Search for the cell housing the specified text and yield its [X, Y] center coordinate. 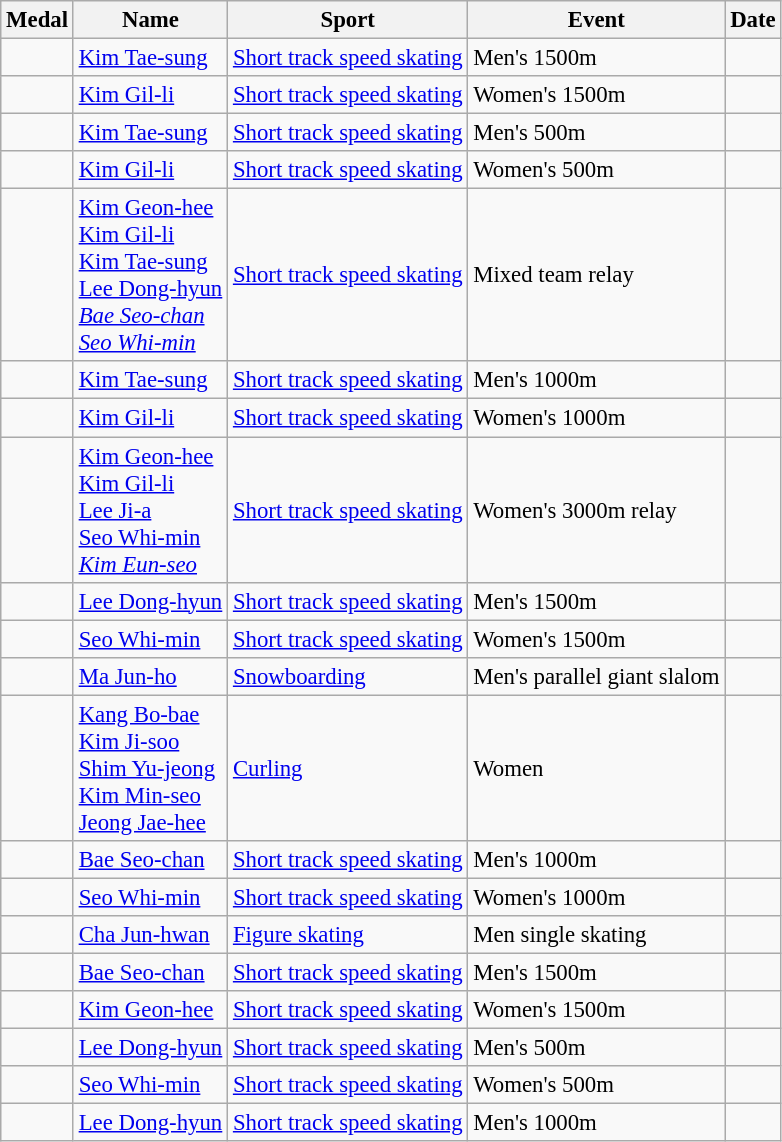
Name [150, 20]
Event [596, 20]
Curling [348, 768]
Women [596, 768]
Sport [348, 20]
Women's 3000m relay [596, 510]
Kim Geon-heeKim Gil-liLee Ji-aSeo Whi-minKim Eun-seo [150, 510]
Date [753, 20]
Kim Geon-hee [150, 1010]
Kang Bo-baeKim Ji-sooShim Yu-jeongKim Min-seoJeong Jae-hee [150, 768]
Cha Jun-hwan [150, 935]
Mixed team relay [596, 276]
Men single skating [596, 935]
Men's parallel giant slalom [596, 676]
Medal [38, 20]
Kim Geon-heeKim Gil-liKim Tae-sungLee Dong-hyunBae Seo-chanSeo Whi-min [150, 276]
Snowboarding [348, 676]
Ma Jun-ho [150, 676]
Figure skating [348, 935]
